Find where the given text appears and provide that cell's center as (x, y) coordinate. 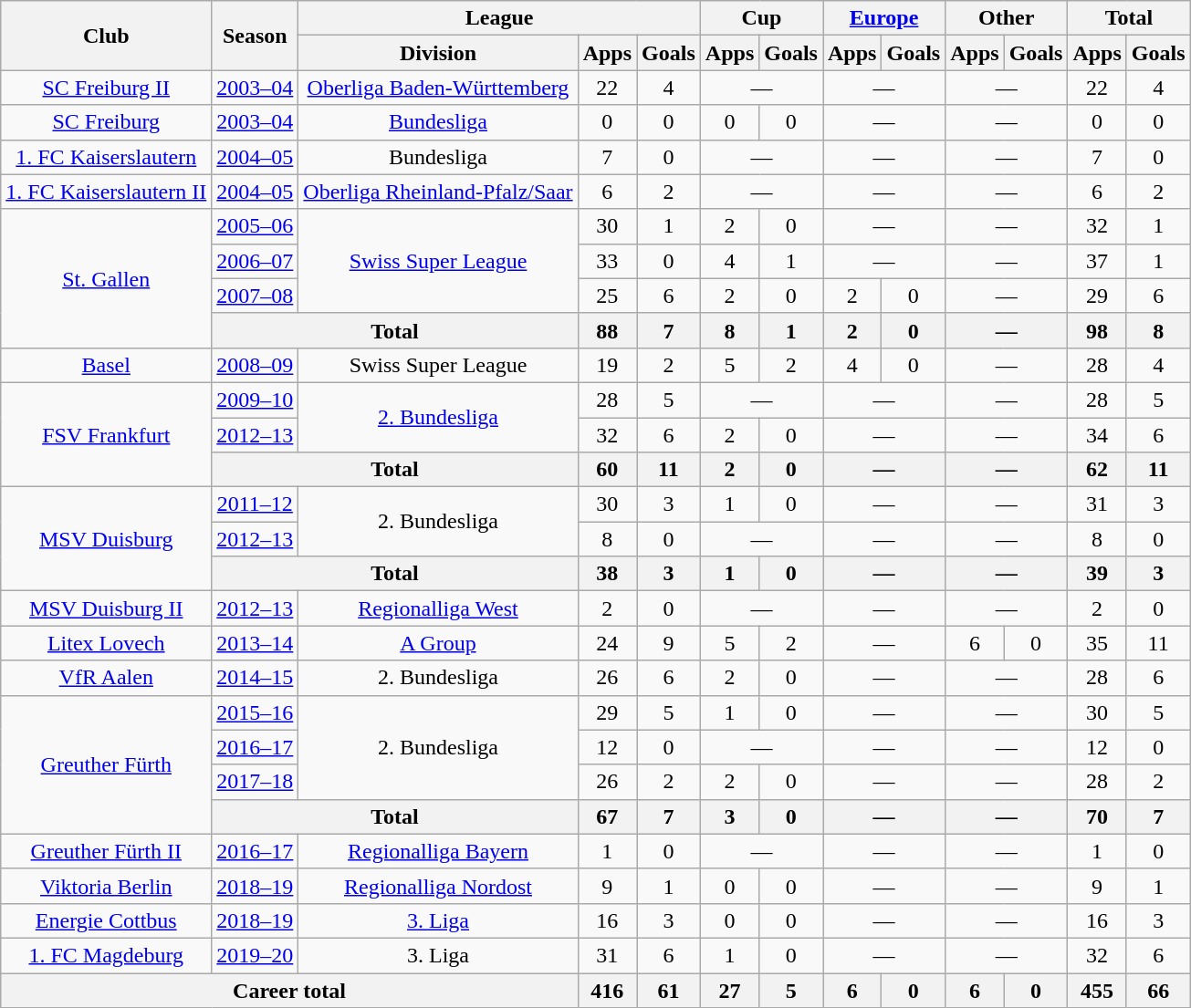
Viktoria Berlin (106, 886)
19 (607, 365)
2009–10 (256, 400)
Regionalliga West (438, 608)
2005–06 (256, 226)
60 (607, 470)
416 (607, 990)
Other (1007, 18)
Oberliga Baden-Württemberg (438, 88)
League (499, 18)
Energie Cottbus (106, 920)
62 (1097, 470)
Greuther Fürth II (106, 851)
2007–08 (256, 296)
1. FC Kaiserslautern (106, 157)
St. Gallen (106, 278)
Oberliga Rheinland-Pfalz/Saar (438, 192)
2011–12 (256, 504)
38 (607, 574)
FSV Frankfurt (106, 434)
Season (256, 36)
Europe (884, 18)
2006–07 (256, 261)
37 (1097, 261)
Career total (289, 990)
2015–16 (256, 712)
2019–20 (256, 955)
25 (607, 296)
34 (1097, 435)
SC Freiburg (106, 122)
2013–14 (256, 643)
A Group (438, 643)
Regionalliga Bayern (438, 851)
24 (607, 643)
33 (607, 261)
88 (607, 330)
Regionalliga Nordost (438, 886)
2017–18 (256, 782)
Cup (761, 18)
SC Freiburg II (106, 88)
Greuther Fürth (106, 764)
Basel (106, 365)
Club (106, 36)
2014–15 (256, 678)
VfR Aalen (106, 678)
2008–09 (256, 365)
Division (438, 53)
70 (1097, 816)
MSV Duisburg (106, 539)
66 (1158, 990)
61 (669, 990)
455 (1097, 990)
Litex Lovech (106, 643)
27 (729, 990)
MSV Duisburg II (106, 608)
98 (1097, 330)
39 (1097, 574)
1. FC Magdeburg (106, 955)
67 (607, 816)
1. FC Kaiserslautern II (106, 192)
35 (1097, 643)
